Output the (X, Y) coordinate of the center of the cell containing the given text.  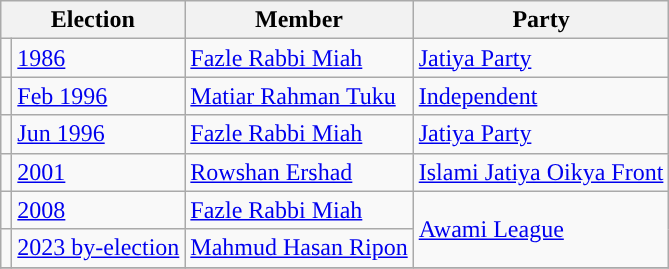
1986 (98, 58)
Party (541, 20)
Jun 1996 (98, 134)
Islami Jatiya Oikya Front (541, 172)
Awami League (541, 229)
Feb 1996 (98, 96)
2023 by-election (98, 248)
Matiar Rahman Tuku (299, 96)
Independent (541, 96)
Mahmud Hasan Ripon (299, 248)
2008 (98, 210)
Election (93, 20)
Member (299, 20)
2001 (98, 172)
Rowshan Ershad (299, 172)
